Search for the cell housing the specified text and yield its [x, y] center coordinate. 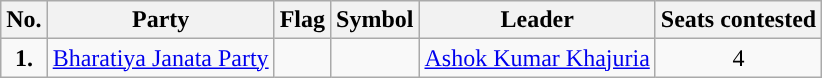
Symbol [375, 20]
Leader [537, 20]
Flag [302, 20]
Party [160, 20]
4 [738, 58]
1. [24, 58]
Seats contested [738, 20]
No. [24, 20]
Ashok Kumar Khajuria [537, 58]
Bharatiya Janata Party [160, 58]
